Extract the (X, Y) coordinate from the center of the cell holding the provided text.  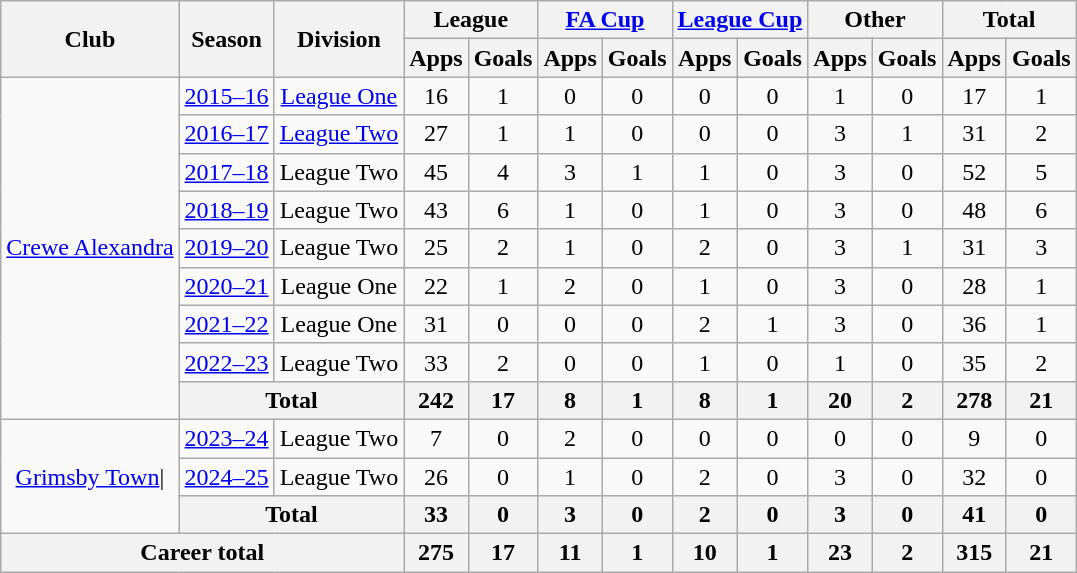
315 (974, 553)
20 (840, 400)
Crewe Alexandra (90, 248)
Other (875, 20)
7 (436, 438)
278 (974, 400)
2015–16 (226, 96)
45 (436, 172)
27 (436, 134)
32 (974, 477)
5 (1041, 172)
11 (570, 553)
League Cup (740, 20)
48 (974, 210)
FA Cup (605, 20)
28 (974, 286)
35 (974, 362)
Club (90, 39)
242 (436, 400)
2024–25 (226, 477)
2017–18 (226, 172)
16 (436, 96)
25 (436, 248)
9 (974, 438)
Season (226, 39)
10 (704, 553)
36 (974, 324)
2023–24 (226, 438)
2016–17 (226, 134)
275 (436, 553)
League (471, 20)
Grimsby Town| (90, 476)
2019–20 (226, 248)
23 (840, 553)
Career total (202, 553)
43 (436, 210)
2022–23 (226, 362)
26 (436, 477)
Division (339, 39)
2021–22 (226, 324)
22 (436, 286)
4 (503, 172)
2020–21 (226, 286)
52 (974, 172)
41 (974, 515)
2018–19 (226, 210)
